Pinpoint the cell where the given text exists, returning its (x, y) midpoint coordinate. 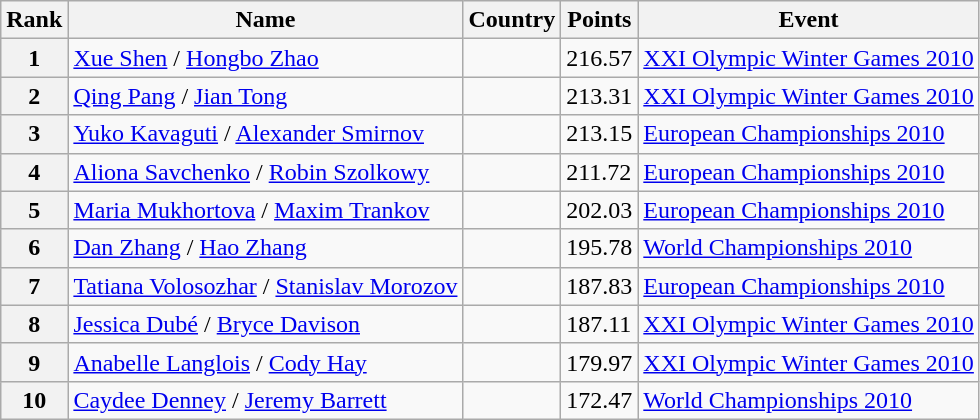
Xue Shen / Hongbo Zhao (266, 58)
1 (34, 58)
Qing Pang / Jian Tong (266, 96)
172.47 (600, 400)
Yuko Kavaguti / Alexander Smirnov (266, 134)
Rank (34, 20)
213.15 (600, 134)
213.31 (600, 96)
Dan Zhang / Hao Zhang (266, 248)
195.78 (600, 248)
216.57 (600, 58)
187.11 (600, 324)
Tatiana Volosozhar / Stanislav Morozov (266, 286)
7 (34, 286)
187.83 (600, 286)
Points (600, 20)
2 (34, 96)
10 (34, 400)
Caydee Denney / Jeremy Barrett (266, 400)
9 (34, 362)
179.97 (600, 362)
Maria Mukhortova / Maxim Trankov (266, 210)
Event (809, 20)
Aliona Savchenko / Robin Szolkowy (266, 172)
8 (34, 324)
3 (34, 134)
202.03 (600, 210)
211.72 (600, 172)
Country (512, 20)
Jessica Dubé / Bryce Davison (266, 324)
Anabelle Langlois / Cody Hay (266, 362)
4 (34, 172)
Name (266, 20)
6 (34, 248)
5 (34, 210)
